Search for the cell housing the specified text and yield its [x, y] center coordinate. 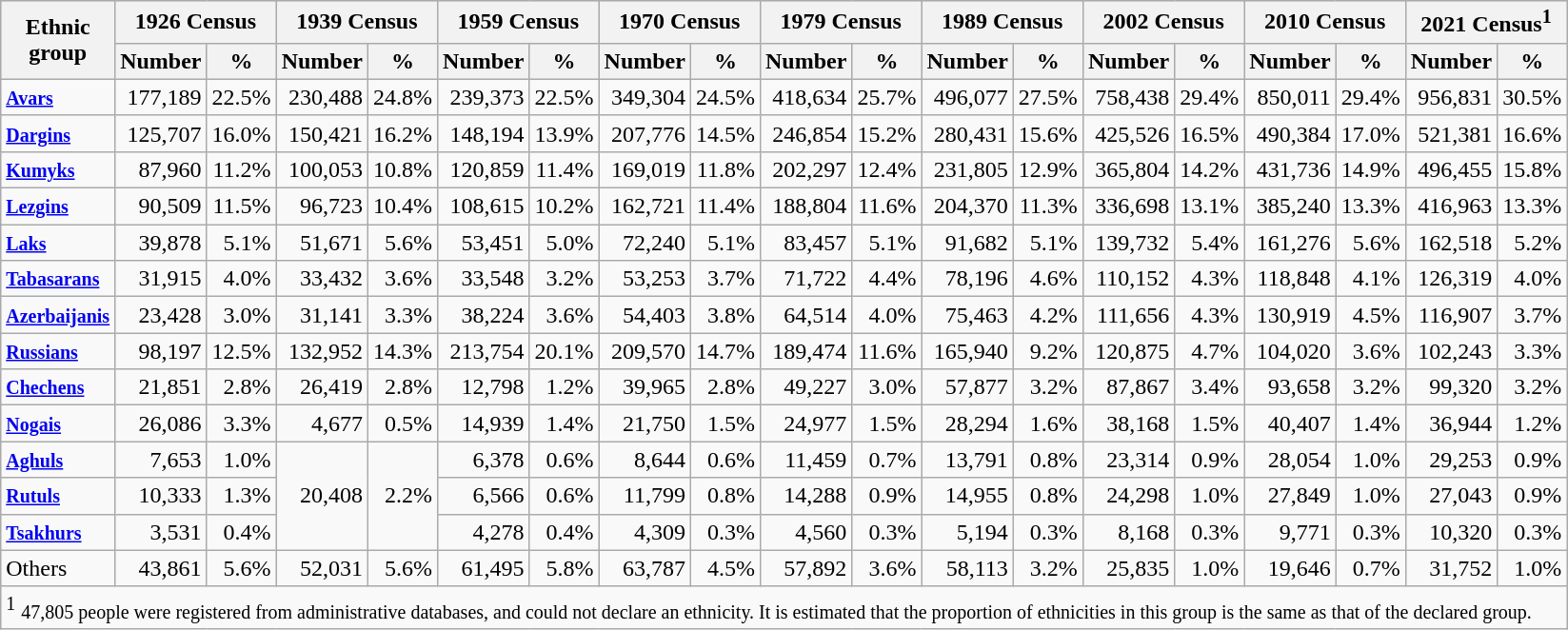
24,977 [805, 423]
40,407 [1290, 423]
418,634 [805, 97]
19,646 [1290, 568]
Tabasarans [58, 279]
33,548 [484, 279]
102,243 [1451, 351]
13,791 [967, 460]
4,560 [805, 532]
38,168 [1128, 423]
14,288 [805, 496]
10.2% [564, 207]
12.5% [242, 351]
51,671 [322, 243]
132,952 [322, 351]
3,531 [161, 532]
16.6% [1533, 133]
16.0% [242, 133]
162,721 [645, 207]
83,457 [805, 243]
12.9% [1047, 169]
5,194 [967, 532]
11.5% [242, 207]
1959 Census [518, 23]
1.6% [1047, 423]
Chechens [58, 387]
93,658 [1290, 387]
110,152 [1128, 279]
14.5% [725, 133]
3.8% [725, 315]
91,682 [967, 243]
116,907 [1451, 315]
188,804 [805, 207]
49,227 [805, 387]
24.8% [404, 97]
96,723 [322, 207]
496,077 [967, 97]
26,419 [322, 387]
1989 Census [1002, 23]
23,428 [161, 315]
8,168 [1128, 532]
16.5% [1209, 133]
Russians [58, 351]
Nogais [58, 423]
87,867 [1128, 387]
758,438 [1128, 97]
150,421 [322, 133]
75,463 [967, 315]
Azerbaijanis [58, 315]
1970 Census [680, 23]
28,294 [967, 423]
120,859 [484, 169]
58,113 [967, 568]
10.4% [404, 207]
4,309 [645, 532]
1939 Census [356, 23]
490,384 [1290, 133]
4.4% [887, 279]
24.5% [725, 97]
53,451 [484, 243]
Dargins [58, 133]
9.2% [1047, 351]
850,011 [1290, 97]
33,432 [322, 279]
100,053 [322, 169]
Others [58, 568]
120,875 [1128, 351]
Rutuls [58, 496]
2021 Census1 [1485, 23]
27,849 [1290, 496]
24,298 [1128, 496]
8,644 [645, 460]
139,732 [1128, 243]
213,754 [484, 351]
130,919 [1290, 315]
57,877 [967, 387]
104,020 [1290, 351]
30.5% [1533, 97]
416,963 [1451, 207]
7,653 [161, 460]
87,960 [161, 169]
189,474 [805, 351]
425,526 [1128, 133]
27,043 [1451, 496]
Lezgins [58, 207]
169,019 [645, 169]
20,408 [322, 496]
27.5% [1047, 97]
11,799 [645, 496]
26,086 [161, 423]
12,798 [484, 387]
118,848 [1290, 279]
39,878 [161, 243]
2.2% [404, 496]
Aghuls [58, 460]
5.8% [564, 568]
11,459 [805, 460]
207,776 [645, 133]
78,196 [967, 279]
148,194 [484, 133]
11.2% [242, 169]
204,370 [967, 207]
231,805 [967, 169]
125,707 [161, 133]
3.4% [1209, 387]
4.6% [1047, 279]
38,224 [484, 315]
14.2% [1209, 169]
63,787 [645, 568]
202,297 [805, 169]
4,677 [322, 423]
4.7% [1209, 351]
31,752 [1451, 568]
31,141 [322, 315]
11.8% [725, 169]
177,189 [161, 97]
6,566 [484, 496]
10.8% [404, 169]
161,276 [1290, 243]
9,771 [1290, 532]
2010 Census [1325, 23]
17.0% [1371, 133]
521,381 [1451, 133]
99,320 [1451, 387]
36,944 [1451, 423]
1.3% [242, 496]
230,488 [322, 97]
5.0% [564, 243]
165,940 [967, 351]
126,319 [1451, 279]
Avars [58, 97]
25.7% [887, 97]
246,854 [805, 133]
Tsakhurs [58, 532]
14.9% [1371, 169]
385,240 [1290, 207]
53,253 [645, 279]
2002 Census [1163, 23]
13.9% [564, 133]
39,965 [645, 387]
4,278 [484, 532]
336,698 [1128, 207]
23,314 [1128, 460]
14,939 [484, 423]
14.7% [725, 351]
6,378 [484, 460]
Ethnicgroup [58, 40]
349,304 [645, 97]
71,722 [805, 279]
16.2% [404, 133]
4.2% [1047, 315]
4.1% [1371, 279]
52,031 [322, 568]
15.2% [887, 133]
20.1% [564, 351]
Laks [58, 243]
43,861 [161, 568]
15.6% [1047, 133]
54,403 [645, 315]
57,892 [805, 568]
956,831 [1451, 97]
28,054 [1290, 460]
5.2% [1533, 243]
14,955 [967, 496]
162,518 [1451, 243]
64,514 [805, 315]
21,750 [645, 423]
14.3% [404, 351]
1979 Census [840, 23]
72,240 [645, 243]
90,509 [161, 207]
10,320 [1451, 532]
13.1% [1209, 207]
5.4% [1209, 243]
25,835 [1128, 568]
61,495 [484, 568]
10,333 [161, 496]
Kumyks [58, 169]
209,570 [645, 351]
280,431 [967, 133]
496,455 [1451, 169]
21,851 [161, 387]
0.5% [404, 423]
12.4% [887, 169]
365,804 [1128, 169]
11.3% [1047, 207]
31,915 [161, 279]
29,253 [1451, 460]
98,197 [161, 351]
15.8% [1533, 169]
111,656 [1128, 315]
108,615 [484, 207]
1926 Census [196, 23]
431,736 [1290, 169]
239,373 [484, 97]
